Determine the (x, y) coordinate at the center of the cell enclosing the given text.  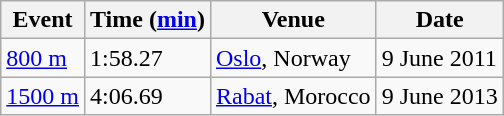
9 June 2011 (440, 58)
Oslo, Norway (293, 58)
800 m (43, 58)
4:06.69 (147, 96)
Event (43, 20)
9 June 2013 (440, 96)
Venue (293, 20)
1500 m (43, 96)
Rabat, Morocco (293, 96)
Date (440, 20)
Time (min) (147, 20)
1:58.27 (147, 58)
